Scan for the cell matching the given text and deliver its [X, Y] coordinate at center. 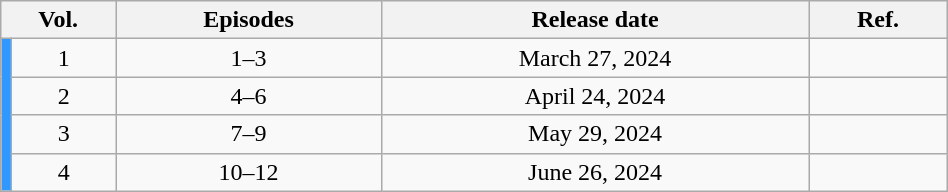
7–9 [249, 134]
Vol. [58, 20]
3 [64, 134]
4 [64, 172]
1–3 [249, 58]
Ref. [878, 20]
April 24, 2024 [594, 96]
Release date [594, 20]
1 [64, 58]
4–6 [249, 96]
May 29, 2024 [594, 134]
10–12 [249, 172]
June 26, 2024 [594, 172]
March 27, 2024 [594, 58]
Episodes [249, 20]
2 [64, 96]
